Determine the [x, y] coordinate at the center of the cell enclosing the given text.  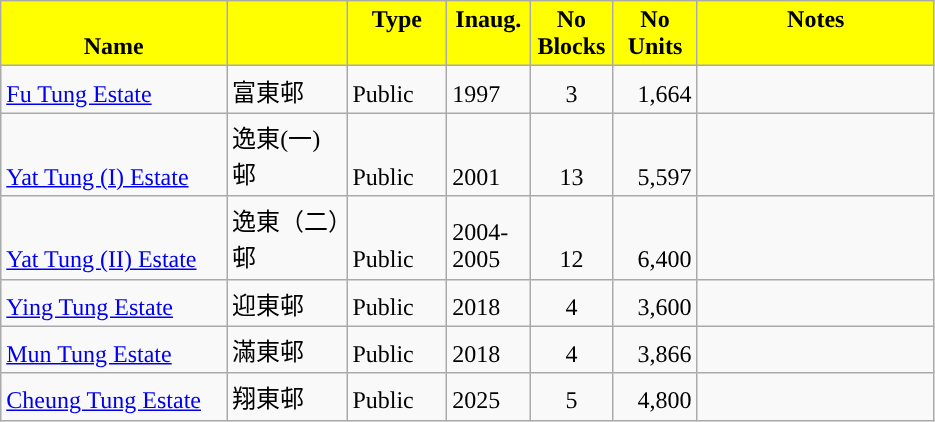
滿東邨 [287, 350]
2004-2005 [488, 238]
Yat Tung (I) Estate [114, 154]
Yat Tung (II) Estate [114, 238]
2025 [488, 396]
13 [572, 154]
富東邨 [287, 90]
6,400 [655, 238]
5 [572, 396]
逸東(一)邨 [287, 154]
3 [572, 90]
No Units [655, 34]
Type [397, 34]
翔東邨 [287, 396]
Ying Tung Estate [114, 302]
No Blocks [572, 34]
Fu Tung Estate [114, 90]
逸東（二）邨 [287, 238]
Name [114, 34]
Mun Tung Estate [114, 350]
5,597 [655, 154]
Cheung Tung Estate [114, 396]
迎東邨 [287, 302]
1,664 [655, 90]
1997 [488, 90]
12 [572, 238]
2001 [488, 154]
4,800 [655, 396]
3,866 [655, 350]
3,600 [655, 302]
Notes [816, 34]
Inaug. [488, 34]
